Pinpoint the cell where the given text exists, returning its (x, y) midpoint coordinate. 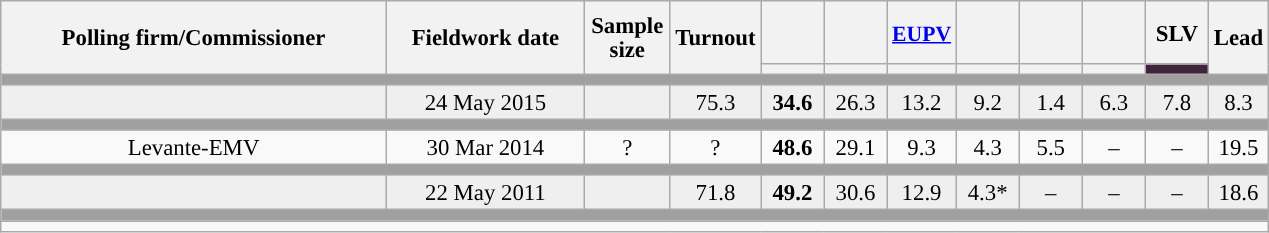
Polling firm/Commissioner (194, 38)
Sample size (627, 38)
Lead (1238, 38)
22 May 2011 (485, 194)
Levante-EMV (194, 148)
Turnout (716, 38)
19.5 (1238, 148)
4.3 (988, 148)
26.3 (856, 102)
5.5 (1050, 148)
34.6 (792, 102)
75.3 (716, 102)
49.2 (792, 194)
8.3 (1238, 102)
71.8 (716, 194)
SLV (1176, 32)
1.4 (1050, 102)
18.6 (1238, 194)
Fieldwork date (485, 38)
9.3 (922, 148)
12.9 (922, 194)
48.6 (792, 148)
EUPV (922, 32)
4.3* (988, 194)
13.2 (922, 102)
29.1 (856, 148)
30 Mar 2014 (485, 148)
24 May 2015 (485, 102)
30.6 (856, 194)
7.8 (1176, 102)
6.3 (1114, 102)
9.2 (988, 102)
